For the text-containing cell, return its midpoint in (X, Y) coordinate format. 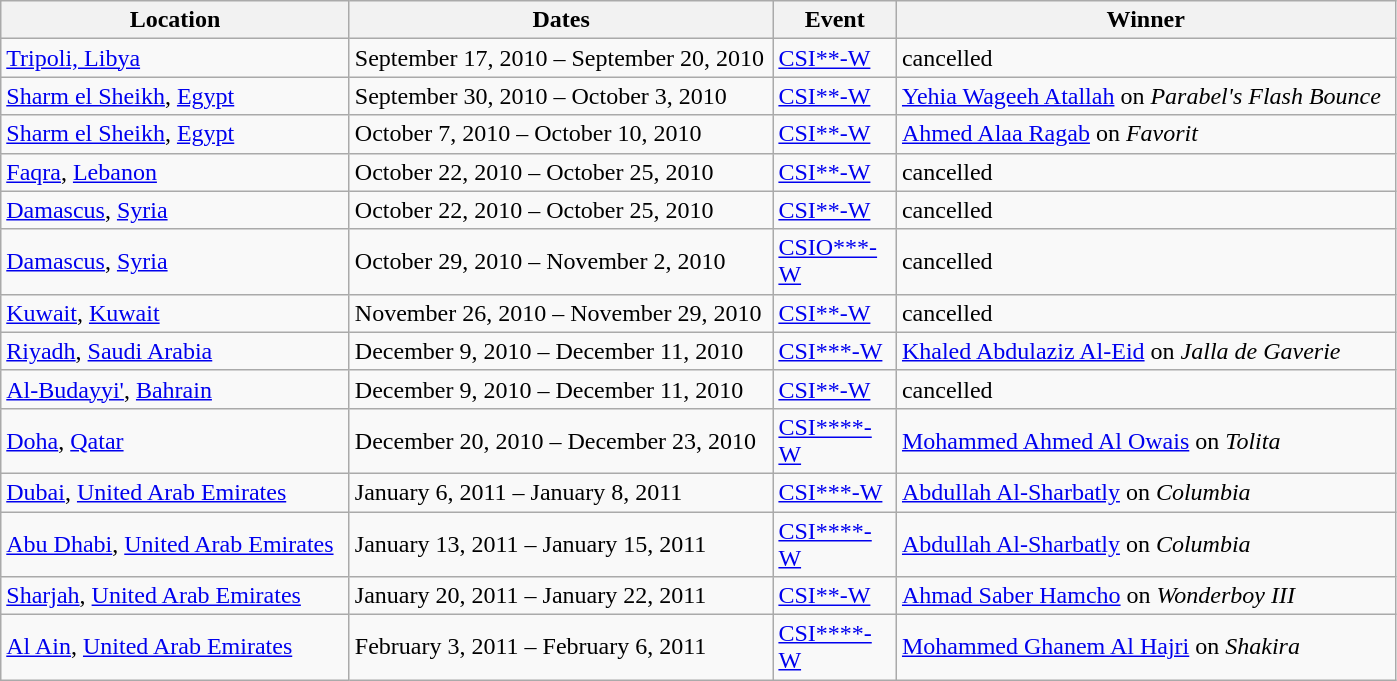
Yehia Wageeh Atallah on Parabel's Flash Bounce (1146, 96)
Location (176, 20)
Mohammed Ghanem Al Hajri on Shakira (1146, 648)
January 13, 2011 – January 15, 2011 (561, 544)
December 20, 2010 – December 23, 2010 (561, 440)
September 30, 2010 – October 3, 2010 (561, 96)
Kuwait, Kuwait (176, 313)
Ahmad Saber Hamcho on Wonderboy III (1146, 596)
Al Ain, United Arab Emirates (176, 648)
February 3, 2011 – February 6, 2011 (561, 648)
Tripoli, Libya (176, 58)
Event (835, 20)
Abu Dhabi, United Arab Emirates (176, 544)
CSIO***-W (835, 262)
November 26, 2010 – November 29, 2010 (561, 313)
January 6, 2011 – January 8, 2011 (561, 492)
Khaled Abdulaziz Al-Eid on Jalla de Gaverie (1146, 351)
October 29, 2010 – November 2, 2010 (561, 262)
Mohammed Ahmed Al Owais on Tolita (1146, 440)
September 17, 2010 – September 20, 2010 (561, 58)
Al-Budayyi', Bahrain (176, 389)
Sharjah, United Arab Emirates (176, 596)
January 20, 2011 – January 22, 2011 (561, 596)
Winner (1146, 20)
October 7, 2010 – October 10, 2010 (561, 134)
Riyadh, Saudi Arabia (176, 351)
Dubai, United Arab Emirates (176, 492)
Dates (561, 20)
Doha, Qatar (176, 440)
Faqra, Lebanon (176, 172)
Ahmed Alaa Ragab on Favorit (1146, 134)
